For the text-containing cell, return its midpoint in [X, Y] coordinate format. 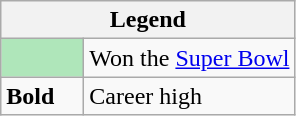
Career high [190, 96]
Won the Super Bowl [190, 58]
Legend [148, 20]
Bold [42, 96]
